Locate the cell with the specified text and output its (X, Y) center coordinate. 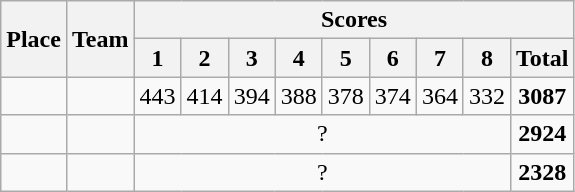
3 (252, 58)
1 (158, 58)
364 (440, 96)
332 (486, 96)
394 (252, 96)
Place (34, 39)
7 (440, 58)
Scores (354, 20)
2 (204, 58)
2924 (542, 134)
378 (346, 96)
443 (158, 96)
Team (100, 39)
Total (542, 58)
2328 (542, 172)
414 (204, 96)
4 (298, 58)
5 (346, 58)
3087 (542, 96)
374 (392, 96)
388 (298, 96)
6 (392, 58)
8 (486, 58)
